Output the (X, Y) coordinate of the center of the cell containing the given text.  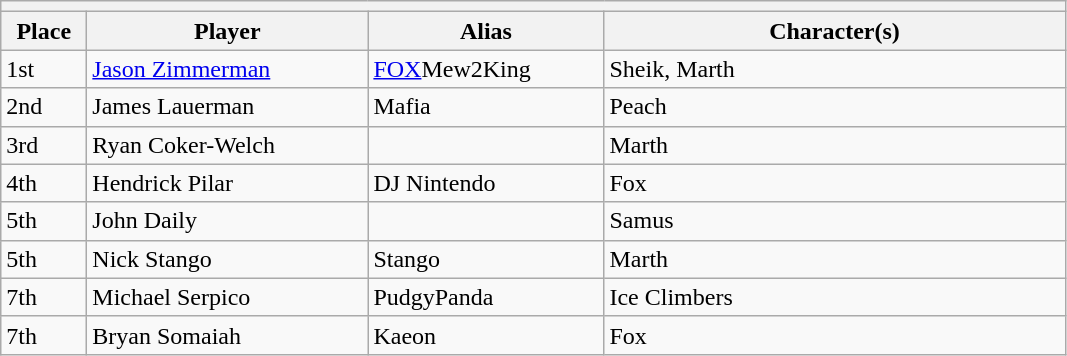
3rd (44, 145)
Nick Stango (228, 259)
1st (44, 69)
Character(s) (834, 31)
James Lauerman (228, 107)
Stango (486, 259)
PudgyPanda (486, 297)
Ice Climbers (834, 297)
Player (228, 31)
Mafia (486, 107)
Peach (834, 107)
Michael Serpico (228, 297)
Bryan Somaiah (228, 335)
2nd (44, 107)
Hendrick Pilar (228, 183)
Jason Zimmerman (228, 69)
FOXMew2King (486, 69)
Samus (834, 221)
Place (44, 31)
4th (44, 183)
Alias (486, 31)
Sheik, Marth (834, 69)
DJ Nintendo (486, 183)
John Daily (228, 221)
Ryan Coker-Welch (228, 145)
Kaeon (486, 335)
